Scan for the cell matching the given text and deliver its [X, Y] coordinate at center. 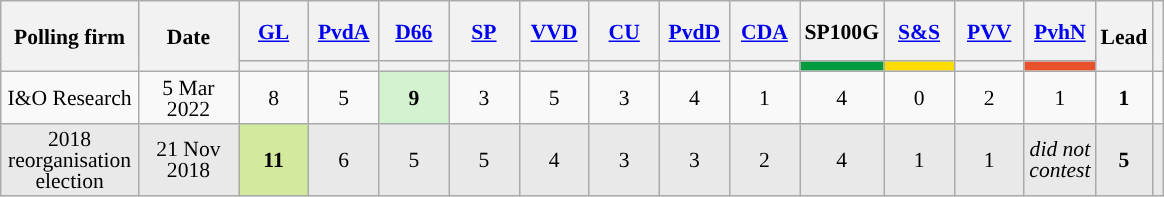
PvdD [694, 31]
SP100G [842, 31]
2018 reorganisation election [70, 160]
CDA [764, 31]
D66 [414, 31]
8 [273, 97]
6 [344, 160]
5 Mar 2022 [188, 97]
Lead [1124, 36]
9 [414, 97]
11 [273, 160]
PvdA [344, 31]
CU [624, 31]
GL [273, 31]
I&O Research [70, 97]
Date [188, 36]
PvhN [1060, 31]
Polling firm [70, 36]
PVV [989, 31]
21 Nov 2018 [188, 160]
S&S [919, 31]
SP [484, 31]
0 [919, 97]
VVD [554, 31]
did not contest [1060, 160]
